From the cell containing the given text, extract its center point as [X, Y] coordinate. 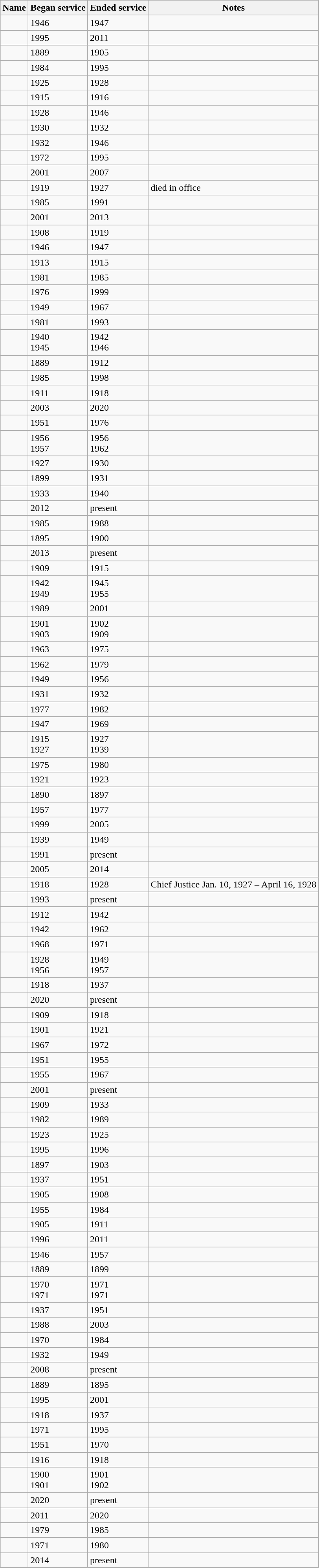
19021909 [118, 629]
19701971 [58, 1289]
19451955 [118, 588]
Ended service [118, 8]
1913 [58, 262]
Name [14, 8]
1940 [118, 493]
19281956 [58, 965]
19711971 [118, 1289]
19561957 [58, 443]
died in office [233, 188]
1963 [58, 649]
19001901 [58, 1480]
19421946 [118, 342]
Began service [58, 8]
2008 [58, 1370]
1939 [58, 839]
19561962 [118, 443]
19151927 [58, 744]
1969 [118, 724]
2012 [58, 508]
1968 [58, 944]
1900 [118, 538]
1956 [118, 679]
1998 [118, 378]
19401945 [58, 342]
19011902 [118, 1480]
19271939 [118, 744]
Notes [233, 8]
1890 [58, 795]
19491957 [118, 965]
2007 [118, 172]
1901 [58, 1030]
1903 [118, 1164]
19421949 [58, 588]
Chief Justice Jan. 10, 1927 – April 16, 1928 [233, 884]
19011903 [58, 629]
